Output the (x, y) coordinate of the center of the cell containing the given text.  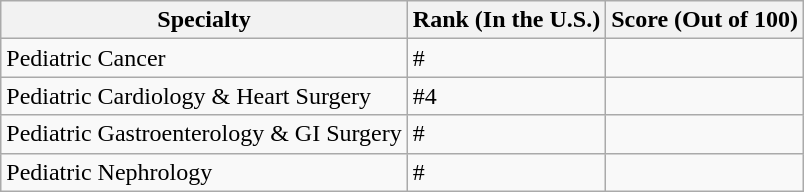
Specialty (204, 20)
Pediatric Nephrology (204, 172)
Rank (In the U.S.) (506, 20)
#4 (506, 96)
Score (Out of 100) (705, 20)
Pediatric Cardiology & Heart Surgery (204, 96)
Pediatric Gastroenterology & GI Surgery (204, 134)
Pediatric Cancer (204, 58)
